Identify which cell holds the provided text, then report its (x, y) central coordinate. 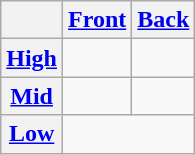
Front (98, 20)
High (32, 58)
Low (32, 134)
Back (164, 20)
Mid (32, 96)
